Capture the cell that displays the provided text and extract its [X, Y] central coordinate. 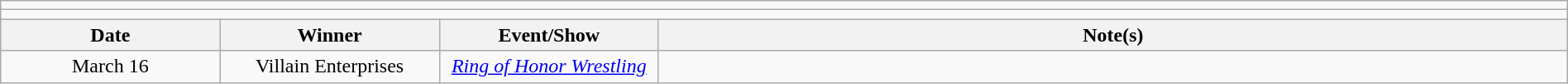
Date [111, 35]
Event/Show [549, 35]
Note(s) [1113, 35]
Ring of Honor Wrestling [549, 67]
Villain Enterprises [329, 67]
Winner [329, 35]
March 16 [111, 67]
